From the cell containing the given text, extract its center point as (x, y) coordinate. 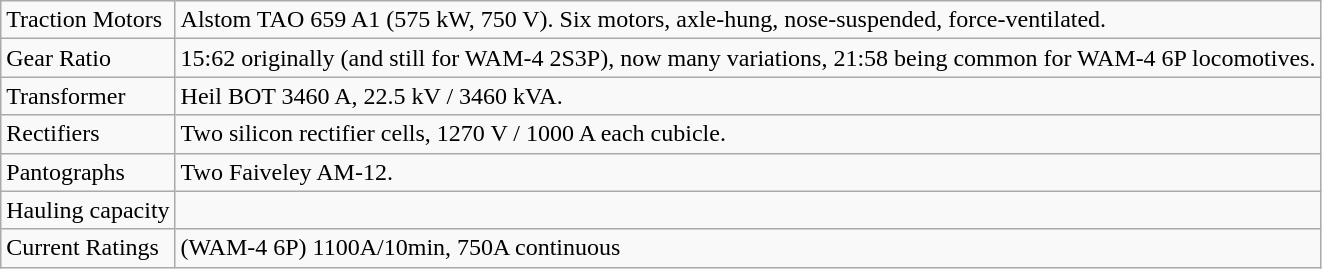
15:62 originally (and still for WAM-4 2S3P), now many variations, 21:58 being common for WAM-4 6P locomotives. (748, 58)
Transformer (88, 96)
Hauling capacity (88, 210)
Heil BOT 3460 A, 22.5 kV / 3460 kVA. (748, 96)
Pantographs (88, 172)
Traction Motors (88, 20)
Alstom TAO 659 A1 (575 kW, 750 V). Six motors, axle-hung, nose-suspended, force-ventilated. (748, 20)
Gear Ratio (88, 58)
Rectifiers (88, 134)
(WAM-4 6P) 1100A/10min, 750A continuous (748, 248)
Current Ratings (88, 248)
Two silicon rectifier cells, 1270 V / 1000 A each cubicle. (748, 134)
Two Faiveley AM-12. (748, 172)
